Find where the given text appears and provide that cell's center as (X, Y) coordinate. 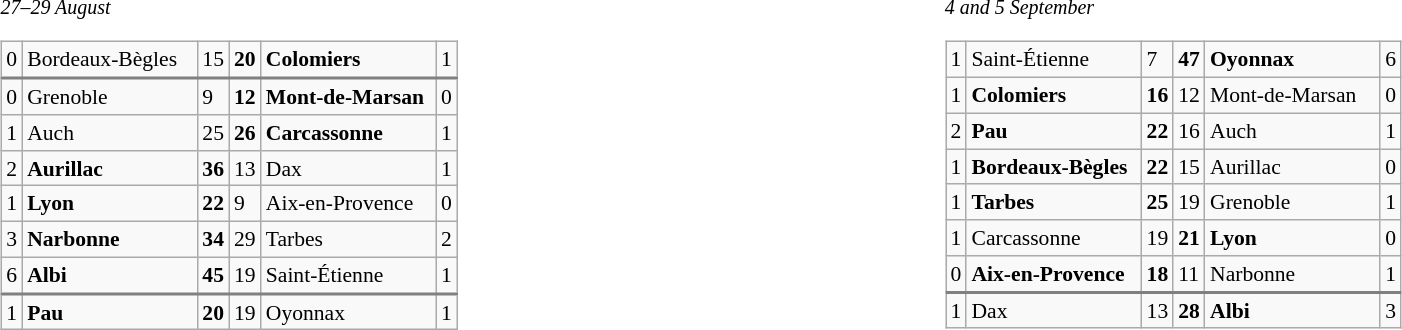
29 (245, 239)
34 (213, 239)
47 (1189, 60)
11 (1189, 274)
7 (1158, 60)
18 (1158, 274)
45 (213, 275)
28 (1189, 310)
26 (245, 133)
36 (213, 168)
21 (1189, 238)
